Extract the (X, Y) coordinate from the center of the cell holding the provided text.  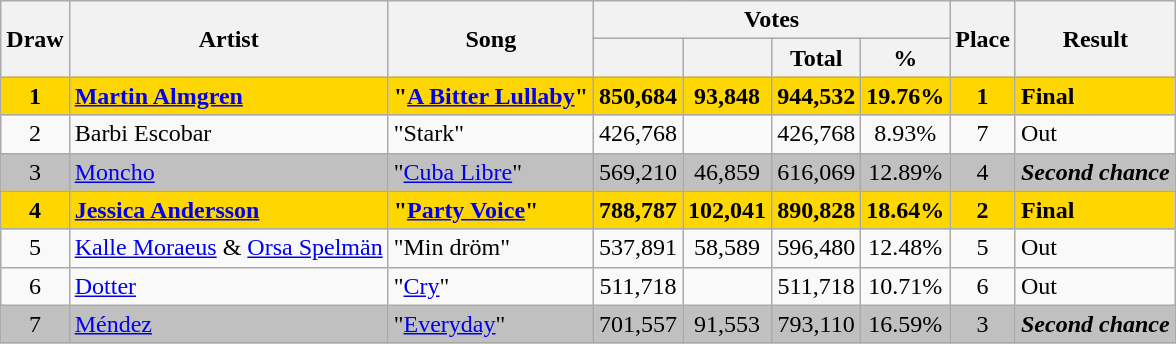
Jessica Andersson (228, 210)
Martin Almgren (228, 96)
"A Bitter Lullaby" (490, 96)
10.71% (906, 286)
616,069 (816, 172)
% (906, 58)
58,589 (728, 248)
8.93% (906, 134)
"Party Voice" (490, 210)
Votes (772, 20)
18.64% (906, 210)
46,859 (728, 172)
"Everyday" (490, 324)
596,480 (816, 248)
93,848 (728, 96)
102,041 (728, 210)
Draw (35, 39)
Artist (228, 39)
"Cry" (490, 286)
850,684 (638, 96)
788,787 (638, 210)
"Cuba Libre" (490, 172)
793,110 (816, 324)
Méndez (228, 324)
Kalle Moraeus & Orsa Spelmän (228, 248)
16.59% (906, 324)
537,891 (638, 248)
Barbi Escobar (228, 134)
Dotter (228, 286)
701,557 (638, 324)
Place (983, 39)
"Min dröm" (490, 248)
Song (490, 39)
944,532 (816, 96)
12.89% (906, 172)
91,553 (728, 324)
890,828 (816, 210)
Moncho (228, 172)
"Stark" (490, 134)
Result (1095, 39)
19.76% (906, 96)
Total (816, 58)
569,210 (638, 172)
12.48% (906, 248)
